Return [X, Y] of the center of cell containing provided text 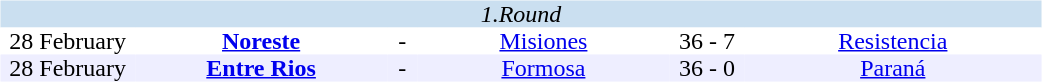
Formosa [544, 68]
Noreste [262, 42]
36 - 7 [707, 42]
Resistencia [892, 42]
36 - 0 [707, 68]
1.Round [520, 14]
Entre Rios [262, 68]
Misiones [544, 42]
Paraná [892, 68]
